Return [x, y] of the center of cell containing provided text 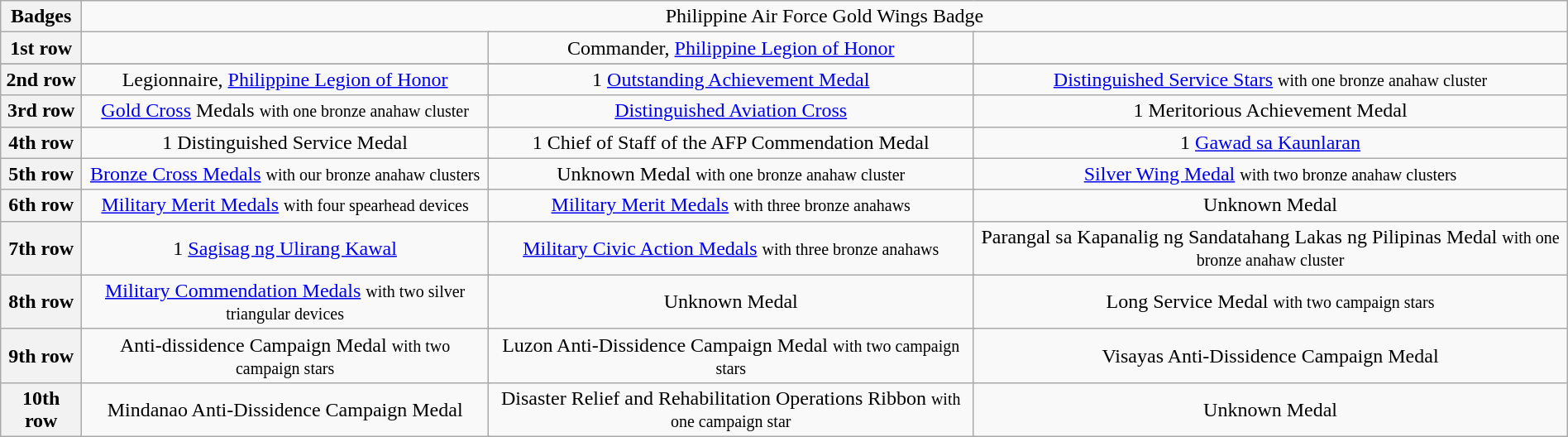
Distinguished Service Stars with one bronze anahaw cluster [1270, 79]
Military Merit Medals with three bronze anahaws [731, 205]
1 Outstanding Achievement Medal [731, 79]
Parangal sa Kapanalig ng Sandatahang Lakas ng Pilipinas Medal with one bronze anahaw cluster [1270, 248]
Gold Cross Medals with one bronze anahaw cluster [285, 111]
Disaster Relief and Rehabilitation Operations Ribbon with one campaign star [731, 409]
Military Merit Medals with four spearhead devices [285, 205]
Commander, Philippine Legion of Honor [731, 48]
1 Sagisag ng Ulirang Kawal [285, 248]
Luzon Anti-Dissidence Campaign Medal with two campaign stars [731, 356]
Anti-dissidence Campaign Medal with two campaign stars [285, 356]
Visayas Anti-Dissidence Campaign Medal [1270, 356]
10th row [41, 409]
7th row [41, 248]
Legionnaire, Philippine Legion of Honor [285, 79]
Long Service Medal with two campaign stars [1270, 301]
Military Civic Action Medals with three bronze anahaws [731, 248]
Philippine Air Force Gold Wings Badge [825, 17]
1st row [41, 48]
5th row [41, 174]
2nd row [41, 79]
Unknown Medal with one bronze anahaw cluster [731, 174]
Mindanao Anti-Dissidence Campaign Medal [285, 409]
1 Chief of Staff of the AFP Commendation Medal [731, 142]
6th row [41, 205]
9th row [41, 356]
1 Gawad sa Kaunlaran [1270, 142]
1 Distinguished Service Medal [285, 142]
Military Commendation Medals with two silver triangular devices [285, 301]
Bronze Cross Medals with our bronze anahaw clusters [285, 174]
Distinguished Aviation Cross [731, 111]
Silver Wing Medal with two bronze anahaw clusters [1270, 174]
4th row [41, 142]
Badges [41, 17]
3rd row [41, 111]
1 Meritorious Achievement Medal [1270, 111]
8th row [41, 301]
